For the text-containing cell, return its midpoint in [X, Y] coordinate format. 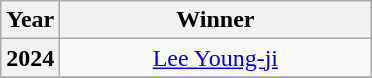
Year [30, 20]
Winner [216, 20]
Lee Young-ji [216, 58]
2024 [30, 58]
